Provide the (x, y) coordinate of the cell's center where the given text is located.  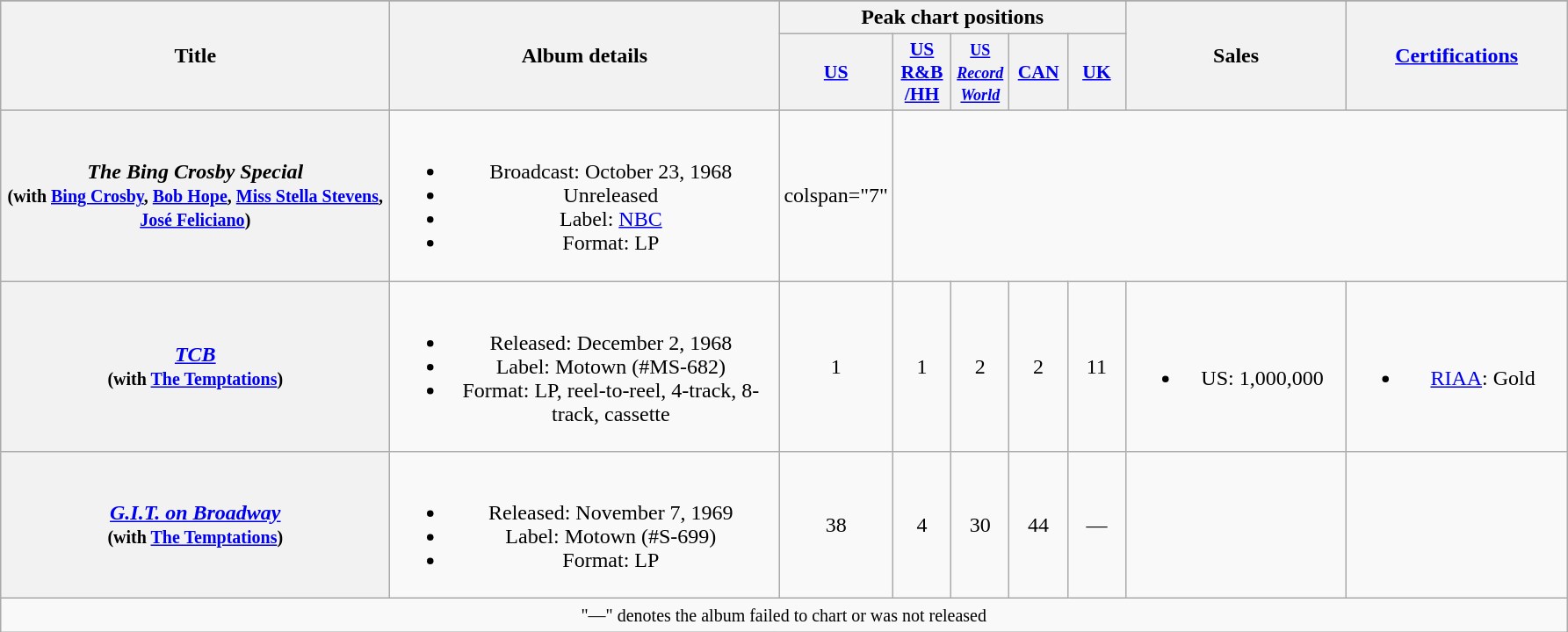
The Bing Crosby Special(with Bing Crosby, Bob Hope, Miss Stella Stevens, José Feliciano) (195, 195)
— (1096, 526)
44 (1038, 526)
Released: November 7, 1969Label: Motown (#S-699)Format: LP (585, 526)
CAN (1038, 72)
Album details (585, 56)
colspan="7" (836, 195)
Peak chart positions (952, 18)
Title (195, 56)
Sales (1237, 56)
RIAA: Gold (1456, 367)
UK (1096, 72)
"—" denotes the album failed to chart or was not released (784, 615)
Broadcast: October 23, 1968UnreleasedLabel: NBCFormat: LP (585, 195)
US (836, 72)
11 (1096, 367)
US: 1,000,000 (1237, 367)
38 (836, 526)
USR&B/HH (921, 72)
4 (921, 526)
Released: December 2, 1968Label: Motown (#MS-682)Format: LP, reel-to-reel, 4-track, 8-track, cassette (585, 367)
G.I.T. on Broadway(with The Temptations) (195, 526)
USRecord World (980, 72)
TCB(with The Temptations) (195, 367)
30 (980, 526)
Certifications (1456, 56)
